Extract the (x, y) coordinate from the center of the cell holding the provided text.  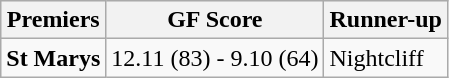
12.11 (83) - 9.10 (64) (215, 58)
Premiers (54, 20)
GF Score (215, 20)
Nightcliff (386, 58)
St Marys (54, 58)
Runner-up (386, 20)
